Find where the given text appears and provide that cell's center as [X, Y] coordinate. 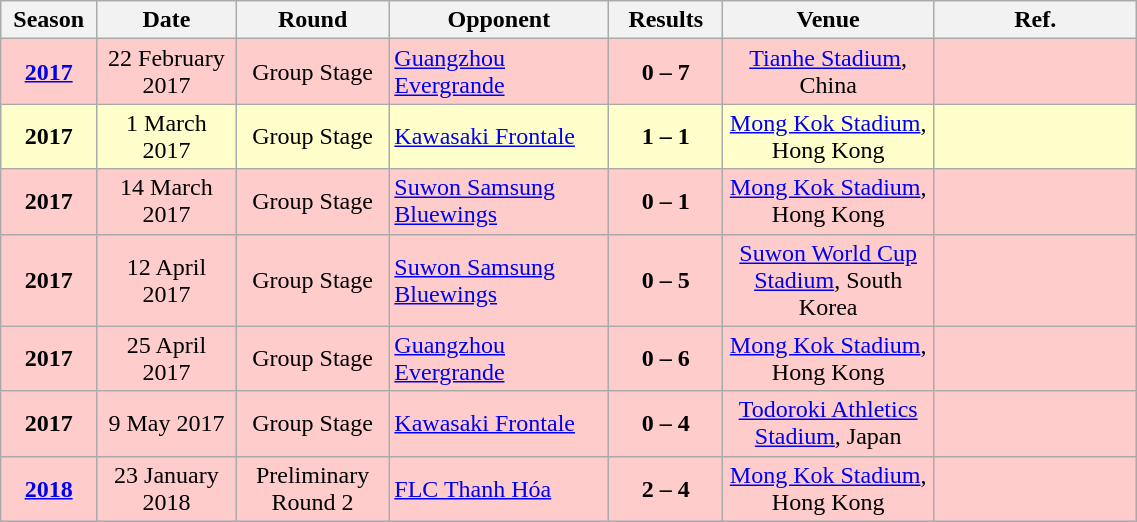
0 – 4 [666, 424]
1 March 2017 [167, 136]
0 – 7 [666, 72]
14 March 2017 [167, 202]
23 January 2018 [167, 488]
1 – 1 [666, 136]
Date [167, 20]
0 – 6 [666, 358]
2 – 4 [666, 488]
Venue [828, 20]
Ref. [1036, 20]
Results [666, 20]
Preliminary Round 2 [312, 488]
FLC Thanh Hóa [499, 488]
22 February 2017 [167, 72]
Season [49, 20]
2018 [49, 488]
12 April 2017 [167, 280]
Opponent [499, 20]
0 – 5 [666, 280]
Tianhe Stadium, China [828, 72]
0 – 1 [666, 202]
9 May 2017 [167, 424]
Todoroki Athletics Stadium, Japan [828, 424]
Suwon World Cup Stadium, South Korea [828, 280]
25 April 2017 [167, 358]
Round [312, 20]
